Find where the given text appears and provide that cell's center as [x, y] coordinate. 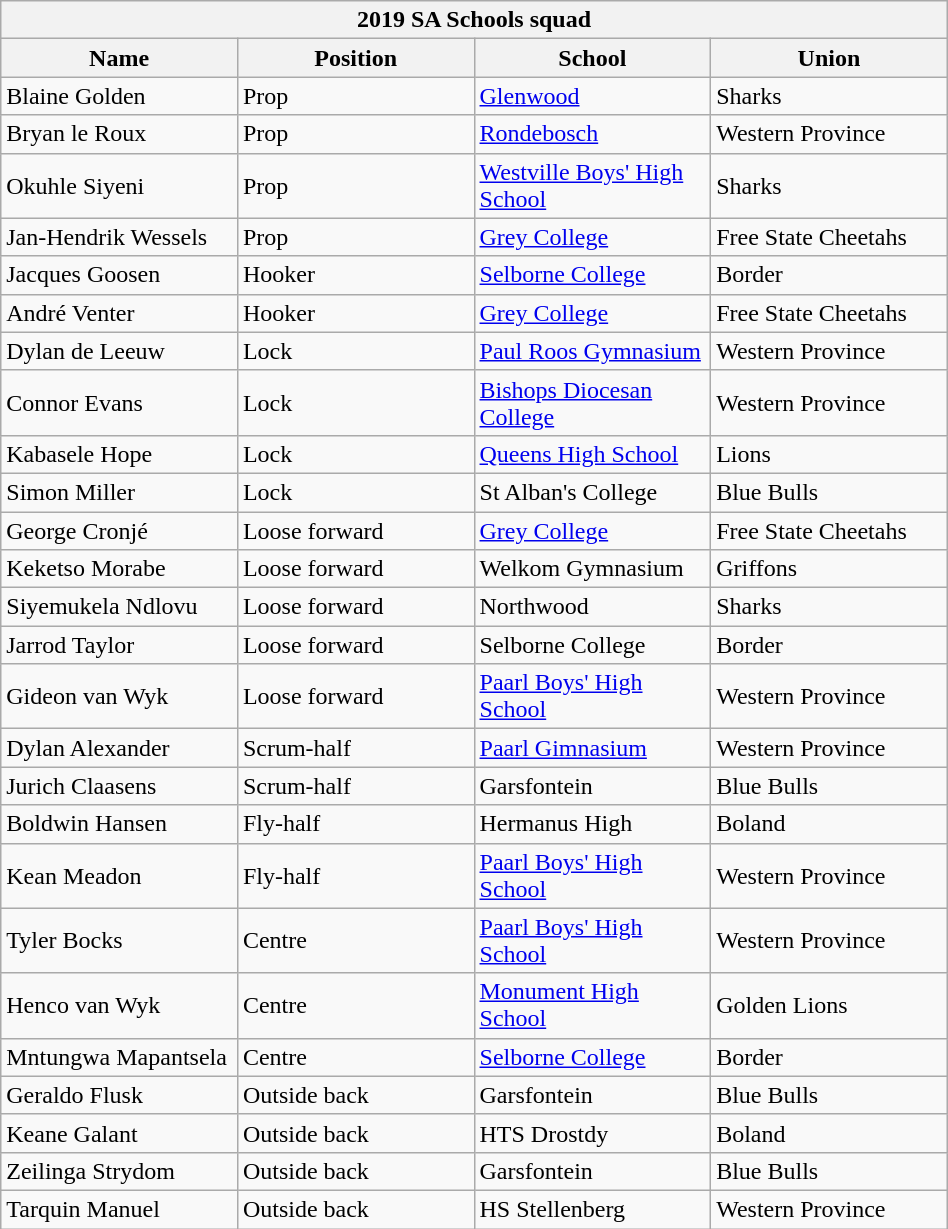
Welkom Gymnasium [592, 569]
HS Stellenberg [592, 1209]
Tyler Bocks [120, 940]
Jarrod Taylor [120, 645]
Union [830, 58]
André Venter [120, 313]
Northwood [592, 607]
Gideon van Wyk [120, 696]
Keketso Morabe [120, 569]
Kabasele Hope [120, 454]
Paarl Gimnasium [592, 748]
Okuhle Siyeni [120, 186]
Hermanus High [592, 824]
2019 SA Schools squad [474, 20]
Jacques Goosen [120, 275]
Glenwood [592, 96]
Dylan Alexander [120, 748]
Jan-Hendrik Wessels [120, 237]
Mntungwa Mapantsela [120, 1057]
Dylan de Leeuw [120, 351]
Boldwin Hansen [120, 824]
Keane Galant [120, 1133]
Blaine Golden [120, 96]
Golden Lions [830, 1006]
Name [120, 58]
Westville Boys' High School [592, 186]
Bishops Diocesan College [592, 402]
HTS Drostdy [592, 1133]
Simon Miller [120, 492]
Henco van Wyk [120, 1006]
Zeilinga Strydom [120, 1171]
Paul Roos Gymnasium [592, 351]
Kean Meadon [120, 876]
St Alban's College [592, 492]
Connor Evans [120, 402]
School [592, 58]
George Cronjé [120, 531]
Tarquin Manuel [120, 1209]
Bryan le Roux [120, 134]
Queens High School [592, 454]
Griffons [830, 569]
Position [356, 58]
Monument High School [592, 1006]
Lions [830, 454]
Jurich Claasens [120, 786]
Siyemukela Ndlovu [120, 607]
Geraldo Flusk [120, 1095]
Rondebosch [592, 134]
